Detect which cell encompasses the target text, then output its [x, y] center coordinate. 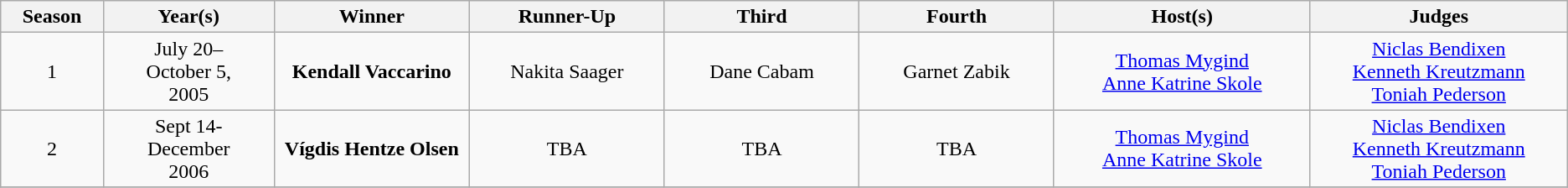
Third [761, 17]
Judges [1439, 17]
Season [52, 17]
Runner-Up [566, 17]
Fourth [957, 17]
Winner [372, 17]
Host(s) [1182, 17]
Vígdis Hentze Olsen [372, 149]
Dane Cabam [761, 71]
1 [52, 71]
2 [52, 149]
Garnet Zabik [957, 71]
Nakita Saager [566, 71]
July 20–October 5, 2005 [188, 71]
Kendall Vaccarino [372, 71]
Sept 14-December 2006 [188, 149]
Year(s) [188, 17]
